Capture the cell that displays the provided text and extract its [x, y] central coordinate. 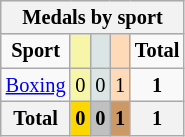
Medals by sport [92, 17]
Sport [36, 51]
Boxing [36, 85]
